Identify which cell holds the provided text, then report its [x, y] central coordinate. 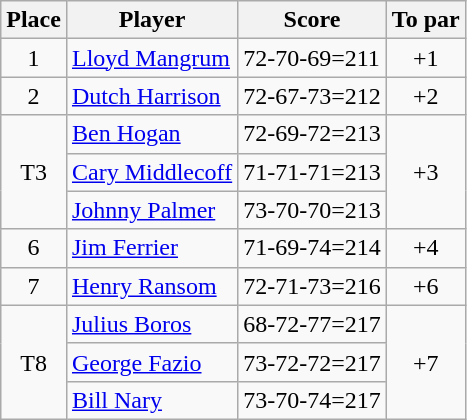
73-70-70=213 [312, 210]
+3 [426, 172]
71-69-74=214 [312, 248]
Ben Hogan [152, 134]
73-70-74=217 [312, 400]
Player [152, 20]
+7 [426, 362]
72-71-73=216 [312, 286]
+6 [426, 286]
Place [34, 20]
68-72-77=217 [312, 324]
+4 [426, 248]
1 [34, 58]
71-71-71=213 [312, 172]
7 [34, 286]
To par [426, 20]
Score [312, 20]
Jim Ferrier [152, 248]
+1 [426, 58]
72-69-72=213 [312, 134]
George Fazio [152, 362]
Cary Middlecoff [152, 172]
Henry Ransom [152, 286]
+2 [426, 96]
2 [34, 96]
72-67-73=212 [312, 96]
T3 [34, 172]
73-72-72=217 [312, 362]
Julius Boros [152, 324]
Johnny Palmer [152, 210]
6 [34, 248]
T8 [34, 362]
Bill Nary [152, 400]
Lloyd Mangrum [152, 58]
Dutch Harrison [152, 96]
72-70-69=211 [312, 58]
